Find where the given text appears and provide that cell's center as [x, y] coordinate. 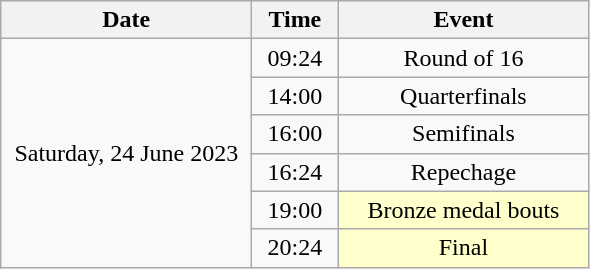
Bronze medal bouts [464, 210]
16:00 [295, 134]
Semifinals [464, 134]
Event [464, 20]
Date [126, 20]
20:24 [295, 248]
Saturday, 24 June 2023 [126, 153]
14:00 [295, 96]
Repechage [464, 172]
Time [295, 20]
19:00 [295, 210]
Round of 16 [464, 58]
16:24 [295, 172]
Final [464, 248]
09:24 [295, 58]
Quarterfinals [464, 96]
